Output the (X, Y) coordinate of the center of the cell containing the given text.  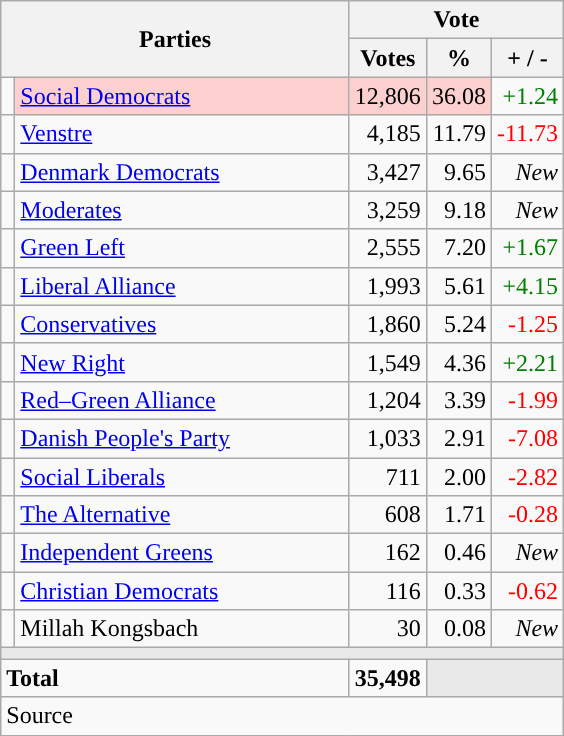
162 (388, 553)
-2.82 (527, 477)
3,259 (388, 210)
711 (388, 477)
+1.24 (527, 96)
+2.21 (527, 362)
2,555 (388, 248)
Social Democrats (182, 96)
Social Liberals (182, 477)
-0.28 (527, 515)
-0.62 (527, 591)
Denmark Democrats (182, 172)
0.08 (458, 629)
1,860 (388, 324)
Red–Green Alliance (182, 400)
-7.08 (527, 438)
35,498 (388, 678)
3,427 (388, 172)
0.33 (458, 591)
1,033 (388, 438)
+ / - (527, 58)
608 (388, 515)
3.39 (458, 400)
5.24 (458, 324)
0.46 (458, 553)
Parties (176, 39)
Venstre (182, 134)
-1.99 (527, 400)
Independent Greens (182, 553)
9.65 (458, 172)
+4.15 (527, 286)
Total (176, 678)
30 (388, 629)
The Alternative (182, 515)
1,993 (388, 286)
Source (282, 716)
7.20 (458, 248)
116 (388, 591)
9.18 (458, 210)
Millah Kongsbach (182, 629)
-1.25 (527, 324)
Christian Democrats (182, 591)
4,185 (388, 134)
Conservatives (182, 324)
2.00 (458, 477)
36.08 (458, 96)
1,204 (388, 400)
Moderates (182, 210)
Green Left (182, 248)
+1.67 (527, 248)
12,806 (388, 96)
-11.73 (527, 134)
1,549 (388, 362)
Vote (456, 20)
% (458, 58)
New Right (182, 362)
4.36 (458, 362)
5.61 (458, 286)
Votes (388, 58)
2.91 (458, 438)
Liberal Alliance (182, 286)
11.79 (458, 134)
1.71 (458, 515)
Danish People's Party (182, 438)
